Determine the (x, y) coordinate at the center of the cell enclosing the given text.  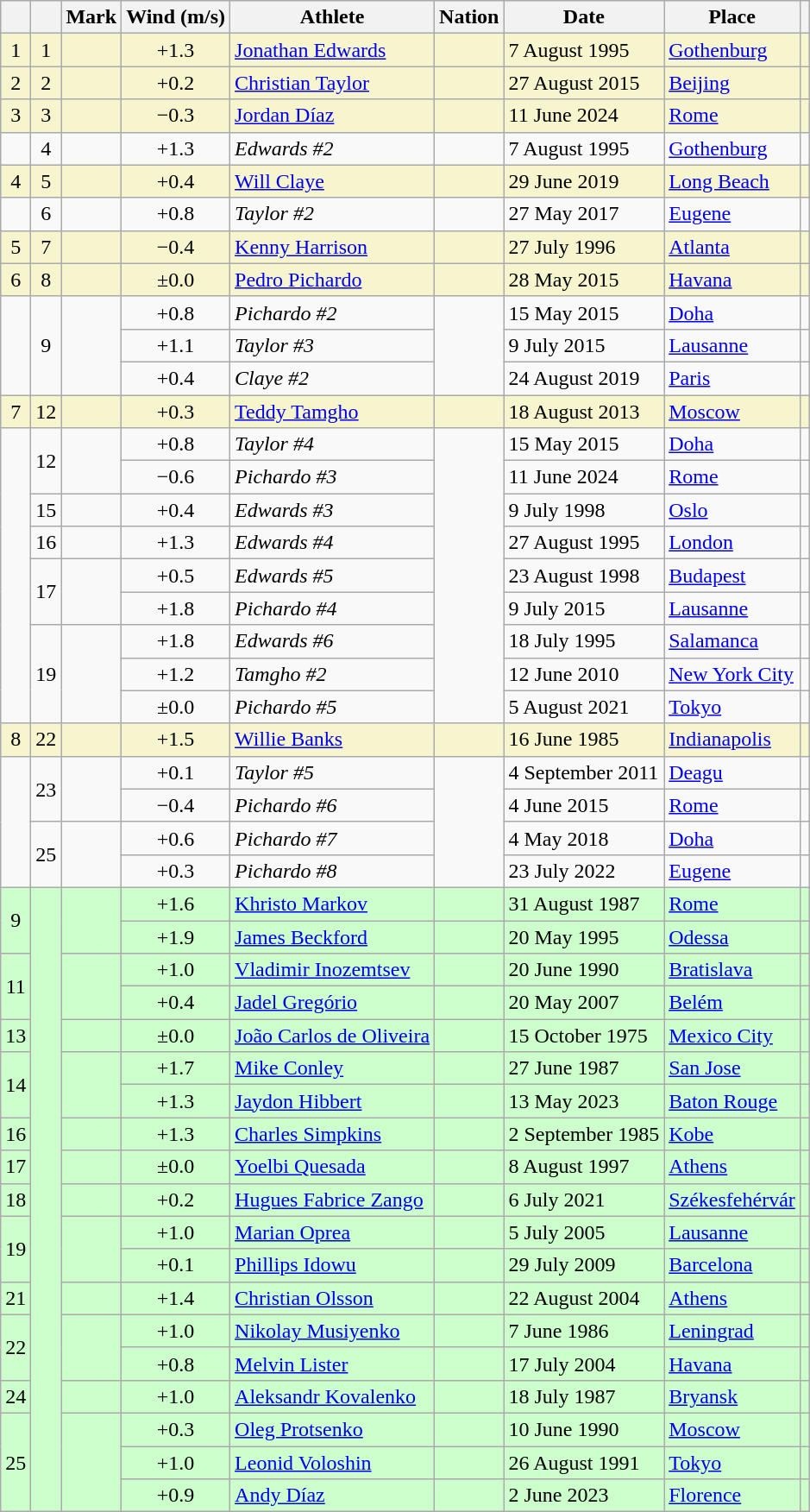
21 (16, 1298)
27 June 1987 (584, 1068)
8 August 1997 (584, 1167)
11 (16, 986)
Pichardo #7 (333, 838)
15 October 1975 (584, 1036)
Athlete (333, 17)
12 June 2010 (584, 674)
27 August 2015 (584, 83)
7 June 1986 (584, 1331)
Taylor #3 (333, 345)
Barcelona (732, 1265)
5 August 2021 (584, 707)
Kenny Harrison (333, 247)
+1.2 (176, 674)
18 (16, 1200)
Indianapolis (732, 740)
Jonathan Edwards (333, 50)
15 (47, 510)
Edwards #2 (333, 148)
Edwards #5 (333, 576)
San Jose (732, 1068)
13 (16, 1036)
Oslo (732, 510)
22 August 2004 (584, 1298)
16 June 1985 (584, 740)
Pichardo #3 (333, 477)
27 May 2017 (584, 214)
Odessa (732, 936)
Taylor #4 (333, 444)
Pichardo #6 (333, 805)
Wind (m/s) (176, 17)
Phillips Idowu (333, 1265)
Paris (732, 378)
20 May 2007 (584, 1003)
Taylor #5 (333, 772)
Khristo Markov (333, 904)
Taylor #2 (333, 214)
+1.4 (176, 1298)
Belém (732, 1003)
Pedro Pichardo (333, 280)
Willie Banks (333, 740)
Christian Olsson (333, 1298)
Kobe (732, 1134)
9 July 1998 (584, 510)
24 August 2019 (584, 378)
23 (47, 789)
Deagu (732, 772)
Charles Simpkins (333, 1134)
29 June 2019 (584, 181)
10 June 1990 (584, 1429)
Jadel Gregório (333, 1003)
Tamgho #2 (333, 674)
29 July 2009 (584, 1265)
Nikolay Musiyenko (333, 1331)
Leningrad (732, 1331)
+1.7 (176, 1068)
18 July 1987 (584, 1396)
London (732, 543)
14 (16, 1085)
Pichardo #4 (333, 608)
23 August 1998 (584, 576)
Date (584, 17)
6 July 2021 (584, 1200)
4 June 2015 (584, 805)
Florence (732, 1496)
Marian Oprea (333, 1232)
+0.6 (176, 838)
24 (16, 1396)
26 August 1991 (584, 1463)
Edwards #6 (333, 641)
Yoelbi Quesada (333, 1167)
Long Beach (732, 181)
New York City (732, 674)
João Carlos de Oliveira (333, 1036)
Vladimir Inozemtsev (333, 970)
28 May 2015 (584, 280)
2 September 1985 (584, 1134)
Bryansk (732, 1396)
Aleksandr Kovalenko (333, 1396)
+1.1 (176, 345)
4 May 2018 (584, 838)
Budapest (732, 576)
23 July 2022 (584, 871)
Mike Conley (333, 1068)
2 June 2023 (584, 1496)
Nation (469, 17)
Jaydon Hibbert (333, 1101)
27 August 1995 (584, 543)
Bratislava (732, 970)
Claye #2 (333, 378)
20 May 1995 (584, 936)
Will Claye (333, 181)
Baton Rouge (732, 1101)
Pichardo #8 (333, 871)
Place (732, 17)
Salamanca (732, 641)
Edwards #4 (333, 543)
Jordan Díaz (333, 116)
Christian Taylor (333, 83)
+0.5 (176, 576)
Andy Díaz (333, 1496)
Pichardo #2 (333, 312)
Melvin Lister (333, 1364)
Hugues Fabrice Zango (333, 1200)
Mark (91, 17)
James Beckford (333, 936)
−0.6 (176, 477)
Beijing (732, 83)
Atlanta (732, 247)
+1.5 (176, 740)
31 August 1987 (584, 904)
18 August 2013 (584, 412)
13 May 2023 (584, 1101)
Mexico City (732, 1036)
Székesfehérvár (732, 1200)
17 July 2004 (584, 1364)
5 July 2005 (584, 1232)
+0.9 (176, 1496)
+1.6 (176, 904)
Pichardo #5 (333, 707)
18 July 1995 (584, 641)
+1.9 (176, 936)
20 June 1990 (584, 970)
Teddy Tamgho (333, 412)
4 September 2011 (584, 772)
Oleg Protsenko (333, 1429)
Edwards #3 (333, 510)
27 July 1996 (584, 247)
Leonid Voloshin (333, 1463)
−0.3 (176, 116)
